Identify which cell holds the provided text, then report its [X, Y] central coordinate. 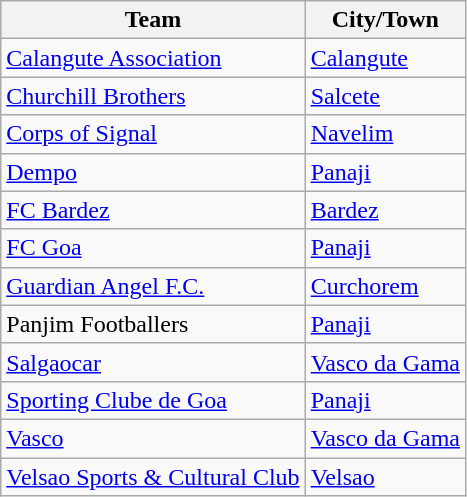
Velsao [385, 477]
Calangute Association [153, 58]
Team [153, 20]
City/Town [385, 20]
FC Bardez [153, 210]
Velsao Sports & Cultural Club [153, 477]
Dempo [153, 172]
Salgaocar [153, 362]
Navelim [385, 134]
Calangute [385, 58]
Bardez [385, 210]
Panjim Footballers [153, 324]
Vasco [153, 438]
Salcete [385, 96]
FC Goa [153, 248]
Corps of Signal [153, 134]
Curchorem [385, 286]
Churchill Brothers [153, 96]
Guardian Angel F.C. [153, 286]
Sporting Clube de Goa [153, 400]
